Find where the given text appears and provide that cell's center as [X, Y] coordinate. 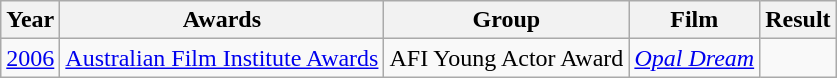
Australian Film Institute Awards [222, 58]
Year [30, 20]
Opal Dream [694, 58]
Result [798, 20]
2006 [30, 58]
Awards [222, 20]
Film [694, 20]
Group [506, 20]
AFI Young Actor Award [506, 58]
